Return the [X, Y] coordinate for the center point of the cell that contains the specified text.  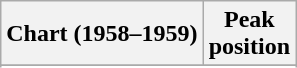
Peakposition [249, 34]
Chart (1958–1959) [102, 34]
